Identify which cell holds the provided text, then report its [X, Y] central coordinate. 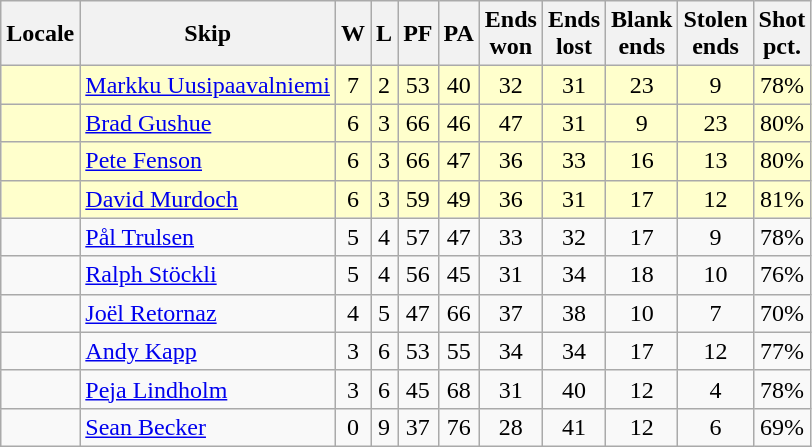
Joël Retornaz [208, 313]
81% [782, 199]
70% [782, 313]
Skip [208, 34]
0 [352, 427]
Blank ends [642, 34]
Ends won [510, 34]
55 [458, 351]
Brad Gushue [208, 123]
46 [458, 123]
59 [418, 199]
Peja Lindholm [208, 389]
Sean Becker [208, 427]
Pete Fenson [208, 161]
68 [458, 389]
2 [384, 85]
16 [642, 161]
L [384, 34]
Markku Uusipaavalniemi [208, 85]
69% [782, 427]
Ralph Stöckli [208, 275]
PF [418, 34]
Ends lost [574, 34]
28 [510, 427]
Shot pct. [782, 34]
49 [458, 199]
41 [574, 427]
18 [642, 275]
PA [458, 34]
Locale [40, 34]
Pål Trulsen [208, 237]
Stolen ends [716, 34]
77% [782, 351]
W [352, 34]
Andy Kapp [208, 351]
56 [418, 275]
38 [574, 313]
13 [716, 161]
David Murdoch [208, 199]
76 [458, 427]
57 [418, 237]
76% [782, 275]
